Output the (x, y) coordinate of the center of the cell containing the given text.  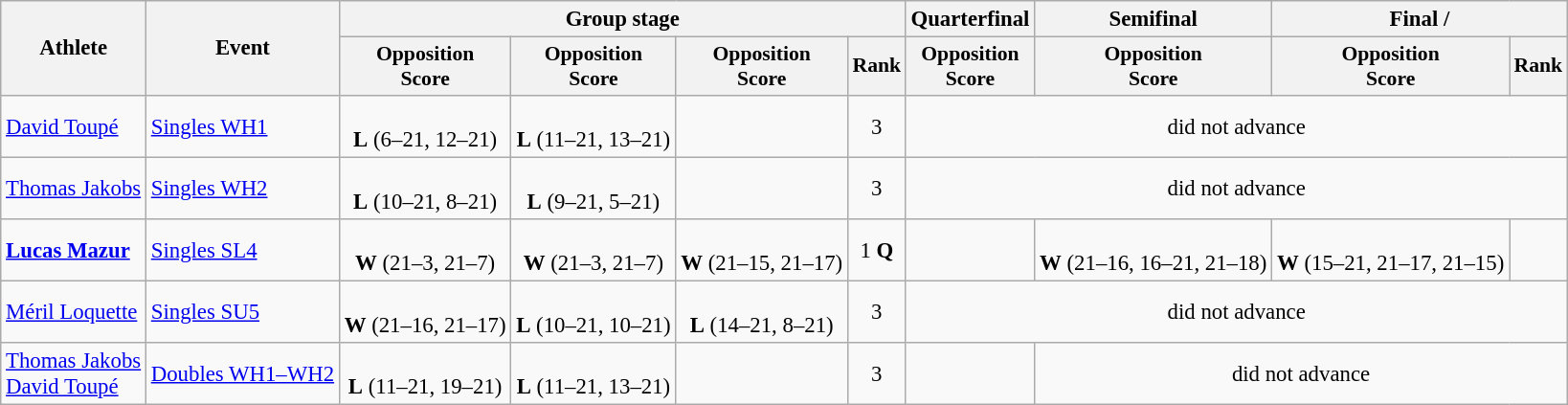
W (21–15, 21–17) (762, 251)
Méril Loquette (74, 312)
L (11–21, 19–21) (425, 373)
L (10–21, 10–21) (594, 312)
Thomas JakobsDavid Toupé (74, 373)
David Toupé (74, 126)
L (10–21, 8–21) (425, 188)
W (21–16, 21–17) (425, 312)
Group stage (622, 19)
Quarterfinal (971, 19)
L (9–21, 5–21) (594, 188)
Singles SU5 (242, 312)
1 Q (877, 251)
Doubles WH1–WH2 (242, 373)
Event (242, 48)
Athlete (74, 48)
Singles SL4 (242, 251)
Lucas Mazur (74, 251)
Thomas Jakobs (74, 188)
L (14–21, 8–21) (762, 312)
W (21–16, 16–21, 21–18) (1154, 251)
W (15–21, 21–17, 21–15) (1391, 251)
Final / (1421, 19)
L (6–21, 12–21) (425, 126)
Singles WH2 (242, 188)
Semifinal (1154, 19)
Singles WH1 (242, 126)
